Provide the (X, Y) coordinate of the cell's center where the given text is located.  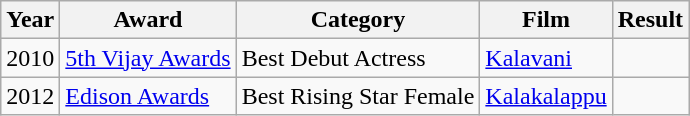
Best Rising Star Female (358, 96)
2010 (30, 58)
Category (358, 20)
Film (546, 20)
Best Debut Actress (358, 58)
Year (30, 20)
Edison Awards (148, 96)
Kalavani (546, 58)
Result (650, 20)
Kalakalappu (546, 96)
2012 (30, 96)
5th Vijay Awards (148, 58)
Award (148, 20)
